Pinpoint the cell where the given text exists, returning its (X, Y) midpoint coordinate. 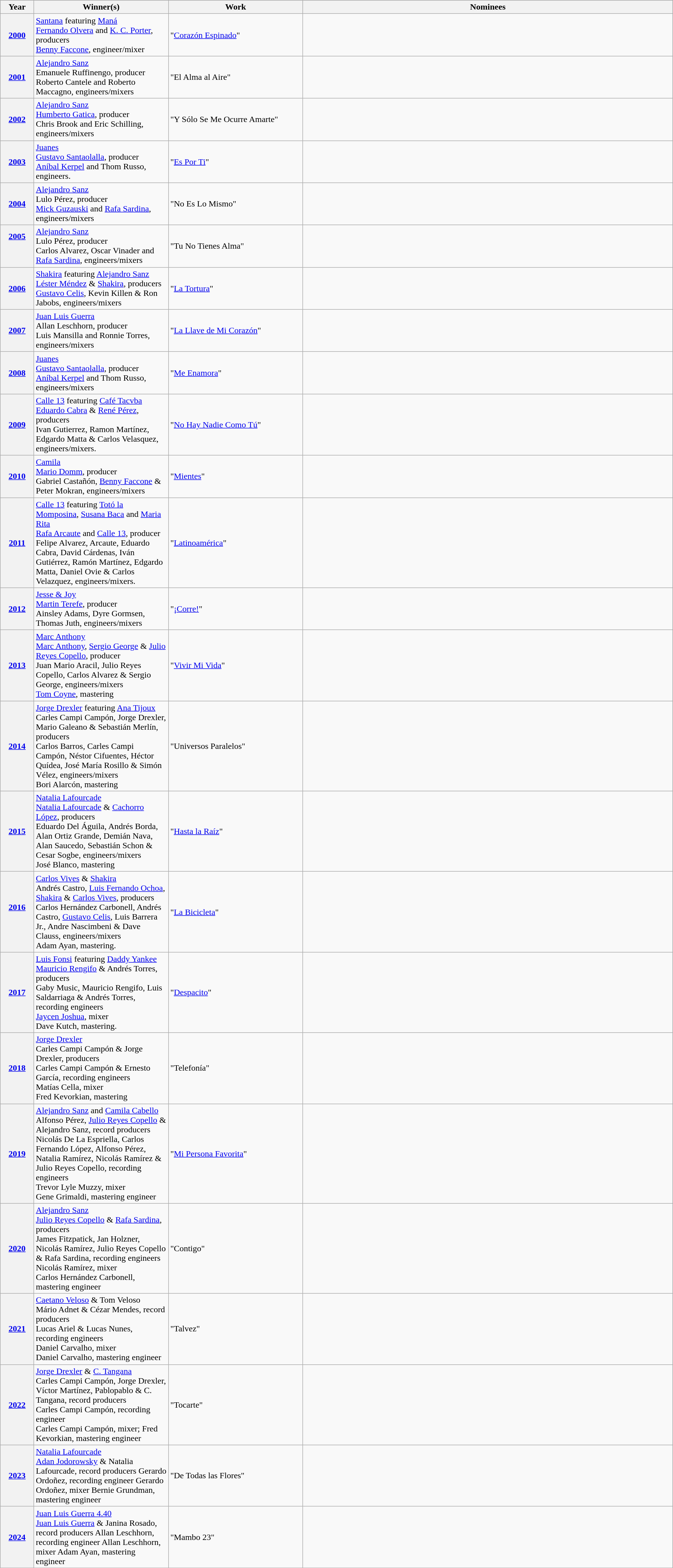
Juan Luis Guerra Allan Leschhorn, producerLuis Mansilla and Ronnie Torres, engineers/mixers (101, 331)
2024 (17, 1537)
Work (236, 7)
"Contigo" (236, 1248)
"La Llave de Mi Corazón" (236, 331)
2007 (17, 331)
Winner(s) (101, 7)
"Me Enamora" (236, 372)
"El Alma al Aire" (236, 77)
Camila Mario Domm, producerGabriel Castañón, Benny Faccone & Peter Mokran, engineers/mixers (101, 476)
"De Todas las Flores" (236, 1476)
2000 (17, 35)
2008 (17, 372)
2002 (17, 119)
"Mientes" (236, 476)
"La Tortura" (236, 288)
Shakira featuring Alejandro Sanz Léster Méndez & Shakira, producersGustavo Celis, Kevin Killen & Ron Jabobs, engineers/mixers (101, 288)
2005 (17, 246)
Alejandro Sanz Humberto Gatica, producerChris Brook and Eric Schilling, engineers/mixers (101, 119)
2004 (17, 204)
2012 (17, 609)
Jesse & Joy Martin Terefe, producerAinsley Adams, Dyre Gormsen, Thomas Juth, engineers/mixers (101, 609)
"Latinoamérica" (236, 542)
2009 (17, 424)
2015 (17, 832)
2003 (17, 162)
2010 (17, 476)
2001 (17, 77)
"No Es Lo Mismo" (236, 204)
2019 (17, 1154)
2011 (17, 542)
2013 (17, 666)
"Telefonía" (236, 1068)
"Vivir Mi Vida" (236, 666)
"La Bicicleta" (236, 912)
Juanes Gustavo Santaolalla, producerAníbal Kerpel and Thom Russo, engineers. (101, 162)
"Hasta la Raíz" (236, 832)
Nominees (488, 7)
2006 (17, 288)
Alejandro SanzEmanuele Ruffinengo, producerRoberto Cantele and Roberto Maccagno, engineers/mixers (101, 77)
"¡Corre!" (236, 609)
"Universos Paralelos" (236, 746)
"Tocarte" (236, 1405)
Year (17, 7)
2017 (17, 993)
Alejandro Sanz Lulo Pérez, producerMick Guzauski and Rafa Sardina, engineers/mixers (101, 204)
2018 (17, 1068)
"Y Sólo Se Me Ocurre Amarte" (236, 119)
Juanes Gustavo Santaolalla, producerAníbal Kerpel and Thom Russo, engineers/mixers (101, 372)
"Corazón Espinado" (236, 35)
"Mi Persona Favorita" (236, 1154)
"Talvez" (236, 1329)
Alejandro Sanz Lulo Pérez, producerCarlos Alvarez, Oscar Vinader and Rafa Sardina, engineers/mixers (101, 246)
"No Hay Nadie Como Tú" (236, 424)
"Mambo 23" (236, 1537)
"Tu No Tienes Alma" (236, 246)
"Despacito" (236, 993)
2014 (17, 746)
"Es Por Ti" (236, 162)
2023 (17, 1476)
2020 (17, 1248)
2022 (17, 1405)
2016 (17, 912)
2021 (17, 1329)
Santana featuring Maná Fernando Olvera and K. C. Porter, producersBenny Faccone, engineer/mixer (101, 35)
